Identify which cell holds the provided text, then report its (x, y) central coordinate. 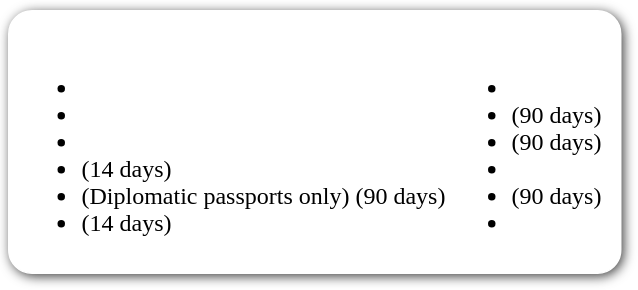
(14 days) (Diplomatic passports only) (90 days) (14 days) (234, 142)
(90 days) (90 days) (90 days) (526, 142)
